Provide the [x, y] coordinate of the cell's center where the given text is located.  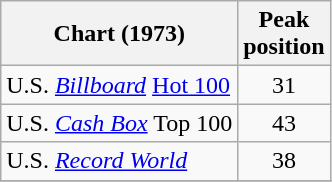
U.S. Billboard Hot 100 [120, 85]
Chart (1973) [120, 34]
43 [284, 123]
U.S. Record World [120, 161]
Peakposition [284, 34]
U.S. Cash Box Top 100 [120, 123]
31 [284, 85]
38 [284, 161]
